For the text-containing cell, return its midpoint in [x, y] coordinate format. 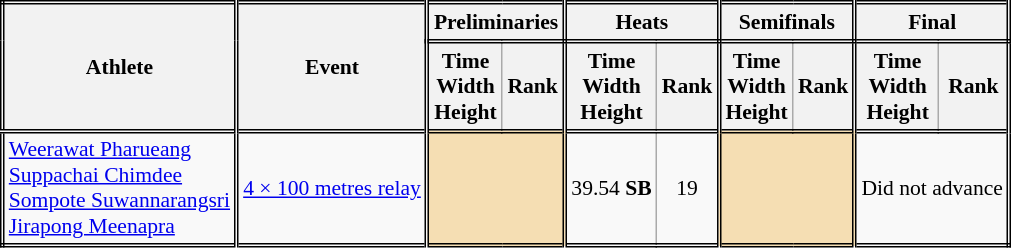
Weerawat PharueangSuppachai ChimdeeSompote SuwannarangsriJirapong Meenapra [119, 188]
4 × 100 metres relay [332, 188]
Athlete [119, 67]
39.54 SB [611, 188]
Preliminaries [496, 22]
Semifinals [787, 22]
Did not advance [932, 188]
Heats [642, 22]
Event [332, 67]
Final [932, 22]
19 [688, 188]
